Detect which cell encompasses the target text, then output its [X, Y] center coordinate. 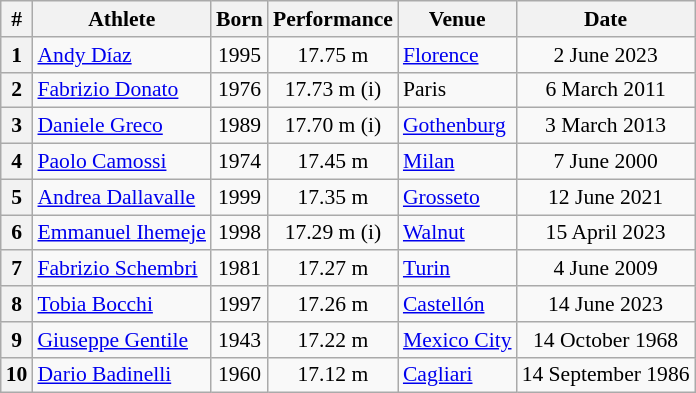
1960 [240, 375]
1976 [240, 90]
1974 [240, 162]
Athlete [122, 19]
Castellón [458, 304]
14 October 1968 [606, 340]
17.29 m (i) [333, 233]
Cagliari [458, 375]
Venue [458, 19]
9 [17, 340]
14 September 1986 [606, 375]
Dario Badinelli [122, 375]
1981 [240, 269]
15 April 2023 [606, 233]
Mexico City [458, 340]
Performance [333, 19]
2 [17, 90]
Walnut [458, 233]
3 [17, 126]
Date [606, 19]
17.35 m [333, 197]
Paris [458, 90]
Grosseto [458, 197]
Giuseppe Gentile [122, 340]
3 March 2013 [606, 126]
5 [17, 197]
17.45 m [333, 162]
17.12 m [333, 375]
1943 [240, 340]
# [17, 19]
Fabrizio Donato [122, 90]
Milan [458, 162]
6 [17, 233]
7 [17, 269]
1998 [240, 233]
Born [240, 19]
7 June 2000 [606, 162]
1 [17, 55]
14 June 2023 [606, 304]
Fabrizio Schembri [122, 269]
4 June 2009 [606, 269]
17.22 m [333, 340]
Tobia Bocchi [122, 304]
Paolo Camossi [122, 162]
1999 [240, 197]
1995 [240, 55]
Turin [458, 269]
Emmanuel Ihemeje [122, 233]
Florence [458, 55]
17.26 m [333, 304]
17.27 m [333, 269]
Gothenburg [458, 126]
17.75 m [333, 55]
6 March 2011 [606, 90]
8 [17, 304]
12 June 2021 [606, 197]
1997 [240, 304]
Daniele Greco [122, 126]
1989 [240, 126]
10 [17, 375]
4 [17, 162]
2 June 2023 [606, 55]
Andy Díaz [122, 55]
17.73 m (i) [333, 90]
Andrea Dallavalle [122, 197]
17.70 m (i) [333, 126]
